Search for the cell housing the specified text and yield its (x, y) center coordinate. 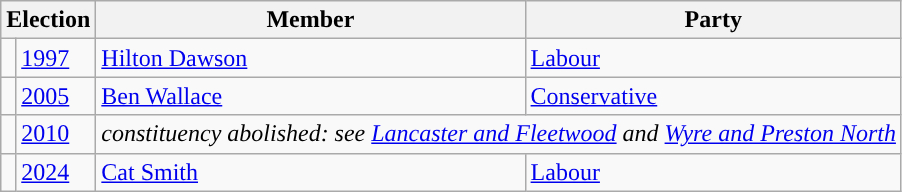
2005 (56, 96)
2010 (56, 134)
Election (48, 20)
constituency abolished: see Lancaster and Fleetwood and Wyre and Preston North (499, 134)
Member (310, 20)
Party (713, 20)
Ben Wallace (310, 96)
2024 (56, 172)
Hilton Dawson (310, 58)
Conservative (713, 96)
1997 (56, 58)
Cat Smith (310, 172)
